Pinpoint the cell where the given text exists, returning its (x, y) midpoint coordinate. 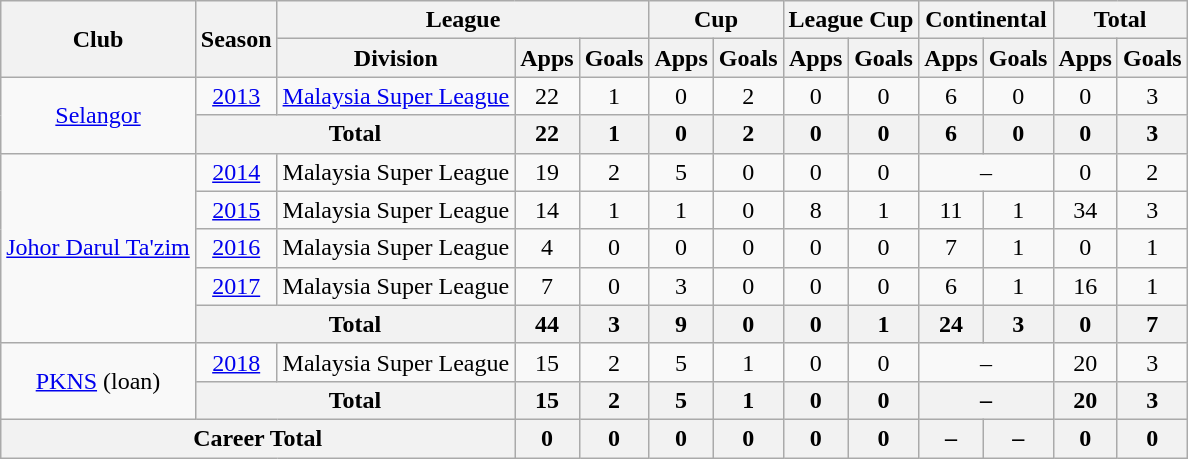
Cup (716, 20)
2017 (236, 286)
14 (547, 210)
League (463, 20)
9 (681, 324)
24 (951, 324)
2018 (236, 362)
2016 (236, 248)
Johor Darul Ta'zim (98, 248)
2015 (236, 210)
11 (951, 210)
19 (547, 172)
Club (98, 39)
League Cup (851, 20)
16 (1085, 286)
34 (1085, 210)
Continental (986, 20)
2014 (236, 172)
4 (547, 248)
Career Total (258, 438)
8 (816, 210)
Selangor (98, 115)
2013 (236, 96)
Season (236, 39)
Division (396, 58)
44 (547, 324)
PKNS (loan) (98, 381)
